For the text-containing cell, return its midpoint in (X, Y) coordinate format. 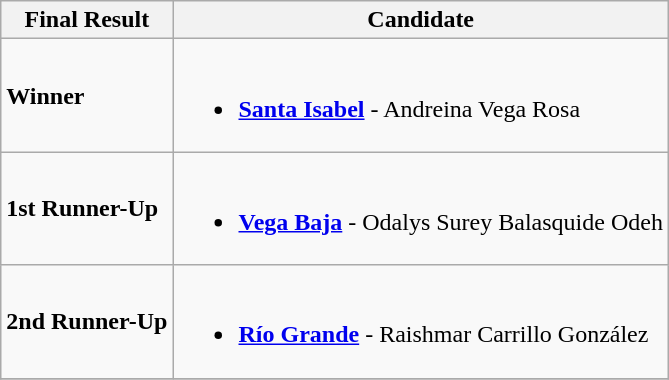
Río Grande - Raishmar Carrillo González (420, 322)
1st Runner-Up (87, 208)
Candidate (420, 20)
Vega Baja - Odalys Surey Balasquide Odeh (420, 208)
2nd Runner-Up (87, 322)
Final Result (87, 20)
Santa Isabel - Andreina Vega Rosa (420, 96)
Winner (87, 96)
